Search for the cell housing the specified text and yield its [x, y] center coordinate. 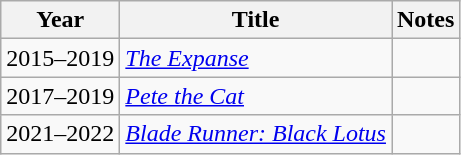
Notes [426, 20]
The Expanse [256, 58]
Pete the Cat [256, 96]
2015–2019 [60, 58]
2021–2022 [60, 134]
Blade Runner: Black Lotus [256, 134]
Title [256, 20]
Year [60, 20]
2017–2019 [60, 96]
